Detect which cell encompasses the target text, then output its (x, y) center coordinate. 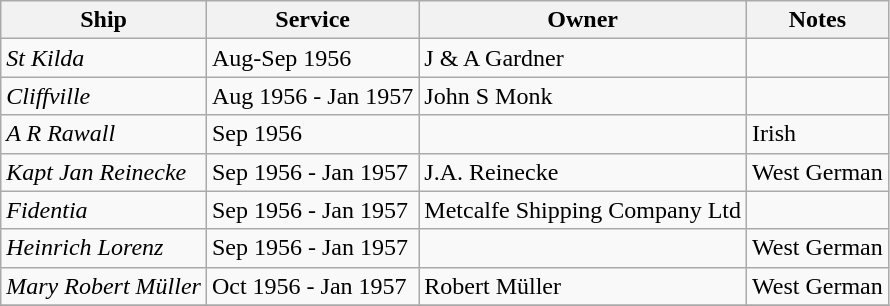
Service (312, 20)
Fidentia (104, 210)
Owner (583, 20)
Irish (818, 134)
Cliffville (104, 96)
Ship (104, 20)
St Kilda (104, 58)
Aug-Sep 1956 (312, 58)
Robert Müller (583, 286)
Aug 1956 - Jan 1957 (312, 96)
Metcalfe Shipping Company Ltd (583, 210)
J.A. Reinecke (583, 172)
John S Monk (583, 96)
Notes (818, 20)
A R Rawall (104, 134)
Mary Robert Müller (104, 286)
Kapt Jan Reinecke (104, 172)
Heinrich Lorenz (104, 248)
J & A Gardner (583, 58)
Oct 1956 - Jan 1957 (312, 286)
Sep 1956 (312, 134)
